Locate the cell with the specified text and output its [X, Y] center coordinate. 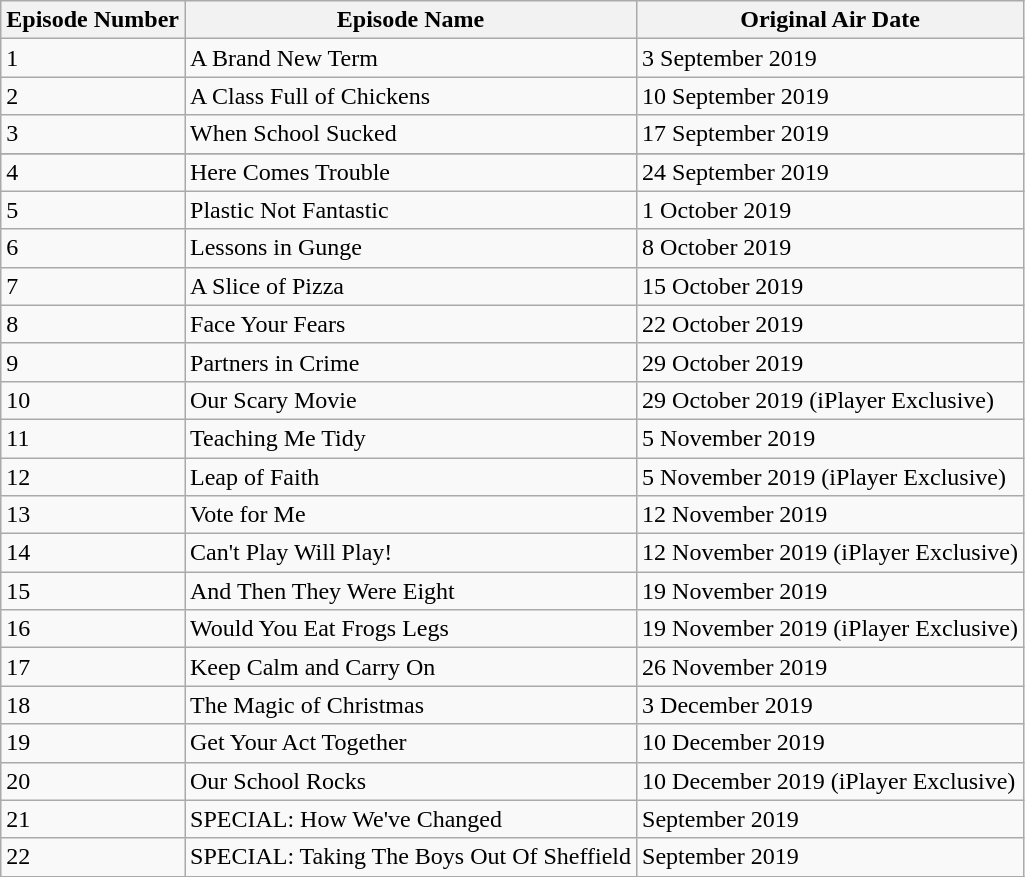
8 [93, 324]
11 [93, 438]
5 November 2019 (iPlayer Exclusive) [830, 477]
When School Sucked [410, 134]
4 [93, 172]
13 [93, 515]
19 [93, 743]
The Magic of Christmas [410, 705]
Teaching Me Tidy [410, 438]
7 [93, 286]
A Slice of Pizza [410, 286]
3 September 2019 [830, 58]
6 [93, 248]
16 [93, 629]
Our School Rocks [410, 781]
18 [93, 705]
Face Your Fears [410, 324]
22 October 2019 [830, 324]
8 October 2019 [830, 248]
22 [93, 857]
3 [93, 134]
1 October 2019 [830, 210]
19 November 2019 [830, 591]
Leap of Faith [410, 477]
10 December 2019 (iPlayer Exclusive) [830, 781]
19 November 2019 (iPlayer Exclusive) [830, 629]
15 [93, 591]
A Class Full of Chickens [410, 96]
Get Your Act Together [410, 743]
17 September 2019 [830, 134]
Episode Number [93, 20]
10 December 2019 [830, 743]
3 December 2019 [830, 705]
29 October 2019 [830, 362]
Here Comes Trouble [410, 172]
Would You Eat Frogs Legs [410, 629]
SPECIAL: How We've Changed [410, 819]
5 [93, 210]
12 November 2019 [830, 515]
15 October 2019 [830, 286]
26 November 2019 [830, 667]
20 [93, 781]
SPECIAL: Taking The Boys Out Of Sheffield [410, 857]
1 [93, 58]
10 September 2019 [830, 96]
Partners in Crime [410, 362]
Lessons in Gunge [410, 248]
14 [93, 553]
9 [93, 362]
Can't Play Will Play! [410, 553]
A Brand New Term [410, 58]
And Then They Were Eight [410, 591]
Plastic Not Fantastic [410, 210]
2 [93, 96]
12 November 2019 (iPlayer Exclusive) [830, 553]
24 September 2019 [830, 172]
12 [93, 477]
Vote for Me [410, 515]
Our Scary Movie [410, 400]
10 [93, 400]
17 [93, 667]
Episode Name [410, 20]
21 [93, 819]
5 November 2019 [830, 438]
Keep Calm and Carry On [410, 667]
29 October 2019 (iPlayer Exclusive) [830, 400]
Original Air Date [830, 20]
